Capture the cell that displays the provided text and extract its [X, Y] central coordinate. 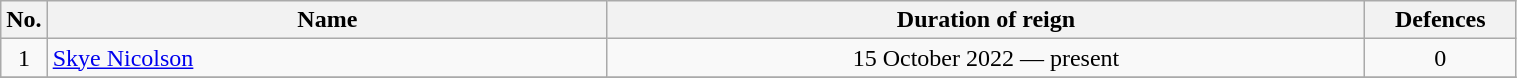
Defences [1441, 20]
Duration of reign [986, 20]
15 October 2022 — present [986, 58]
1 [24, 58]
No. [24, 20]
0 [1441, 58]
Name [327, 20]
Skye Nicolson [327, 58]
